Scan for the cell matching the given text and deliver its (X, Y) coordinate at center. 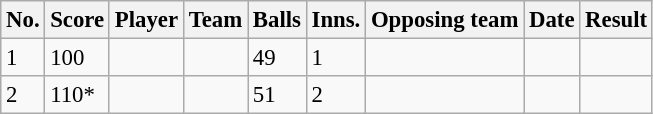
Score (78, 20)
100 (78, 58)
Player (146, 20)
Result (616, 20)
Inns. (336, 20)
49 (278, 58)
51 (278, 95)
Balls (278, 20)
No. (23, 20)
Date (552, 20)
110* (78, 95)
Opposing team (445, 20)
Team (215, 20)
